Pinpoint the cell where the given text exists, returning its [X, Y] midpoint coordinate. 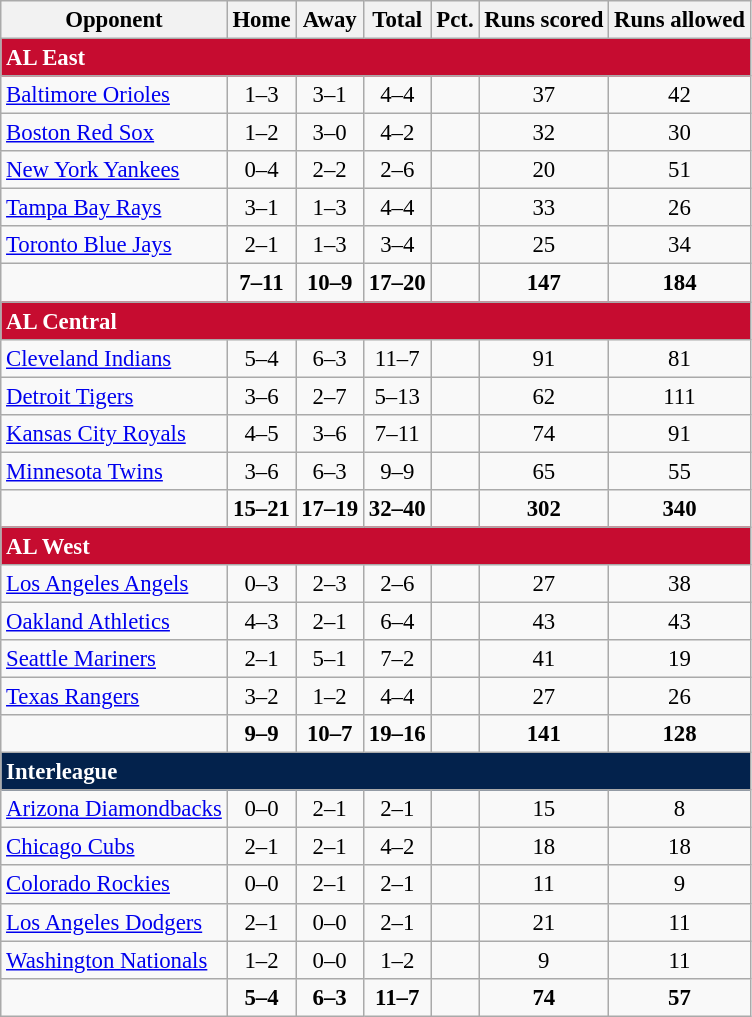
41 [544, 659]
3–4 [397, 245]
21 [544, 922]
8 [680, 809]
Cleveland Indians [114, 358]
AL Central [376, 321]
Toronto Blue Jays [114, 245]
15 [544, 809]
Chicago Cubs [114, 847]
6–4 [397, 621]
19–16 [397, 734]
2–7 [330, 396]
15–21 [262, 509]
Oakland Athletics [114, 621]
Washington Nationals [114, 960]
3–2 [262, 697]
57 [680, 997]
34 [680, 245]
51 [680, 170]
111 [680, 396]
Detroit Tigers [114, 396]
42 [680, 95]
17–19 [330, 509]
0–3 [262, 584]
19 [680, 659]
Away [330, 20]
4–5 [262, 433]
Kansas City Royals [114, 433]
Texas Rangers [114, 697]
Home [262, 20]
38 [680, 584]
3–0 [330, 133]
25 [544, 245]
Minnesota Twins [114, 471]
184 [680, 283]
81 [680, 358]
128 [680, 734]
65 [544, 471]
30 [680, 133]
340 [680, 509]
32 [544, 133]
20 [544, 170]
Pct. [455, 20]
Seattle Mariners [114, 659]
Baltimore Orioles [114, 95]
Boston Red Sox [114, 133]
Runs allowed [680, 20]
Los Angeles Angels [114, 584]
Arizona Diamondbacks [114, 809]
147 [544, 283]
10–7 [330, 734]
4–3 [262, 621]
5–13 [397, 396]
Runs scored [544, 20]
10–9 [330, 283]
5–1 [330, 659]
Tampa Bay Rays [114, 208]
37 [544, 95]
0–4 [262, 170]
55 [680, 471]
2–3 [330, 584]
62 [544, 396]
141 [544, 734]
33 [544, 208]
302 [544, 509]
Colorado Rockies [114, 885]
32–40 [397, 509]
17–20 [397, 283]
7–2 [397, 659]
Los Angeles Dodgers [114, 922]
AL West [376, 546]
New York Yankees [114, 170]
AL East [376, 58]
Interleague [376, 772]
2–2 [330, 170]
Opponent [114, 20]
Total [397, 20]
